For the text-containing cell, return its midpoint in [x, y] coordinate format. 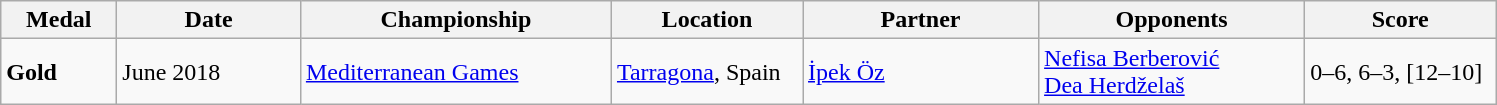
Gold [59, 72]
Mediterranean Games [456, 72]
Location [706, 20]
Partner [920, 20]
0–6, 6–3, [12–10] [1400, 72]
Date [209, 20]
Tarragona, Spain [706, 72]
İpek Öz [920, 72]
Medal [59, 20]
Score [1400, 20]
June 2018 [209, 72]
Championship [456, 20]
Nefisa Berberović Dea Herdželaš [1172, 72]
Opponents [1172, 20]
